Output the [x, y] coordinate of the center of the cell containing the given text.  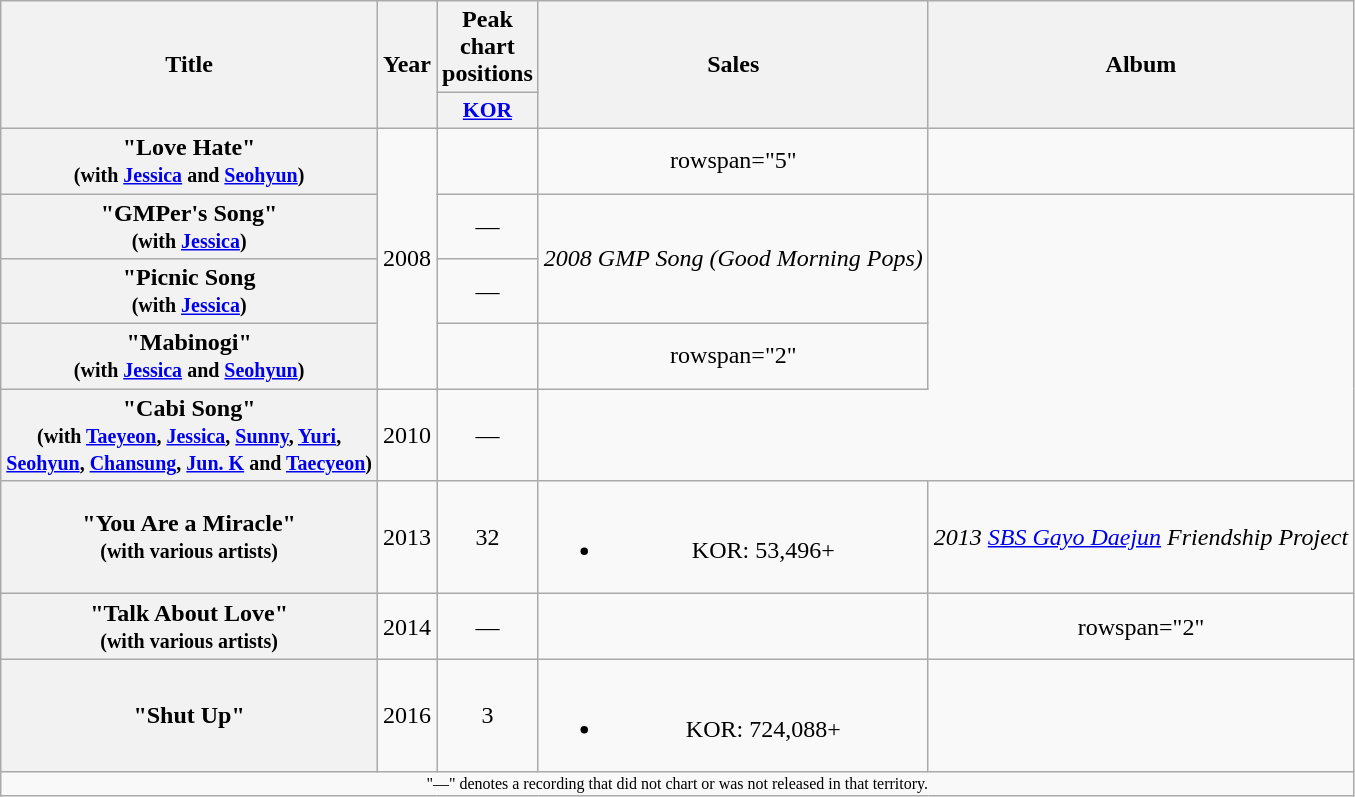
"—" denotes a recording that did not chart or was not released in that territory. [678, 784]
KOR: 53,496+ [733, 538]
Year [406, 65]
KOR [488, 111]
"Talk About Love"(with various artists) [190, 626]
KOR: 724,088+ [733, 716]
2014 [406, 626]
2016 [406, 716]
"Mabinogi"(with Jessica and Seohyun) [190, 356]
rowspan="5" [733, 160]
32 [488, 538]
2010 [406, 435]
"You Are a Miracle"(with various artists) [190, 538]
2013 [406, 538]
Title [190, 65]
3 [488, 716]
Album [1140, 65]
2008 GMP Song (Good Morning Pops) [733, 259]
"Love Hate"(with Jessica and Seohyun) [190, 160]
"Shut Up" [190, 716]
2013 SBS Gayo Daejun Friendship Project [1140, 538]
2008 [406, 258]
Sales [733, 65]
Peak chartpositions [488, 47]
"Cabi Song"(with Taeyeon, Jessica, Sunny, Yuri,Seohyun, Chansung, Jun. K and Taecyeon) [190, 435]
"GMPer's Song"(with Jessica) [190, 226]
"Picnic Song(with Jessica) [190, 292]
